Extract the [X, Y] coordinate from the center of the cell holding the provided text.  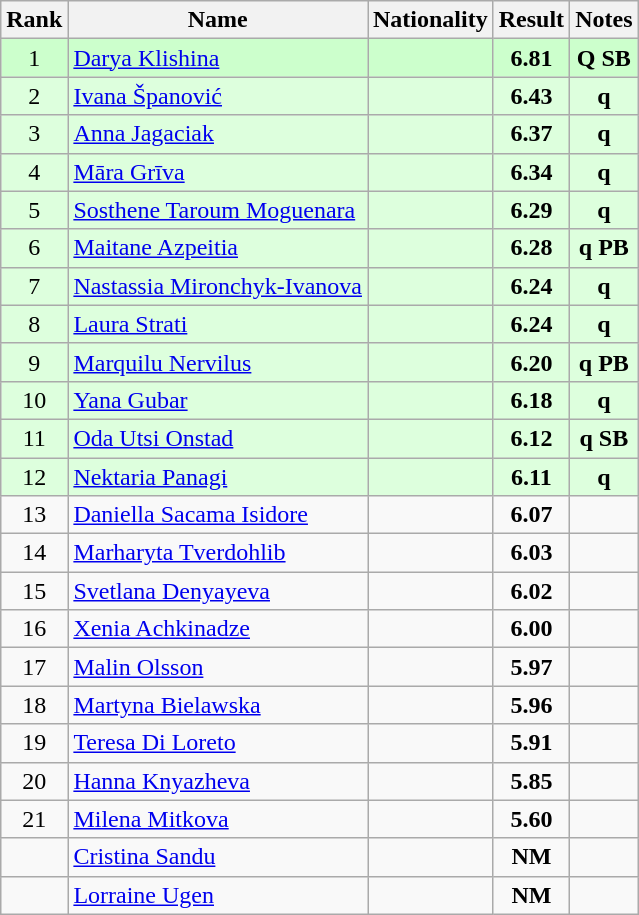
Nastassia Mironchyk-Ivanova [218, 286]
Notes [604, 20]
Svetlana Denyayeva [218, 591]
3 [34, 134]
10 [34, 400]
Ivana Španović [218, 96]
1 [34, 58]
6.34 [531, 172]
6.18 [531, 400]
11 [34, 438]
Xenia Achkinadze [218, 629]
17 [34, 667]
6.37 [531, 134]
6.07 [531, 515]
20 [34, 781]
Malin Olsson [218, 667]
6.12 [531, 438]
Laura Strati [218, 324]
6.20 [531, 362]
Sosthene Taroum Moguenara [218, 210]
5.91 [531, 743]
Hanna Knyazheva [218, 781]
Maitane Azpeitia [218, 248]
Daniella Sacama Isidore [218, 515]
Lorraine Ugen [218, 895]
Oda Utsi Onstad [218, 438]
12 [34, 477]
6 [34, 248]
Result [531, 20]
6.28 [531, 248]
q SB [604, 438]
Marharyta Tverdohlib [218, 553]
Yana Gubar [218, 400]
6.11 [531, 477]
18 [34, 705]
5 [34, 210]
Name [218, 20]
Rank [34, 20]
Cristina Sandu [218, 857]
4 [34, 172]
6.00 [531, 629]
7 [34, 286]
9 [34, 362]
Milena Mitkova [218, 819]
14 [34, 553]
5.96 [531, 705]
5.85 [531, 781]
Teresa Di Loreto [218, 743]
6.03 [531, 553]
5.97 [531, 667]
15 [34, 591]
6.02 [531, 591]
16 [34, 629]
Martyna Bielawska [218, 705]
Anna Jagaciak [218, 134]
19 [34, 743]
Nektaria Panagi [218, 477]
2 [34, 96]
Māra Grīva [218, 172]
Q SB [604, 58]
13 [34, 515]
5.60 [531, 819]
Nationality [431, 20]
21 [34, 819]
Darya Klishina [218, 58]
6.81 [531, 58]
8 [34, 324]
Marquilu Nervilus [218, 362]
6.43 [531, 96]
6.29 [531, 210]
